From the cell containing the given text, extract its center point as [x, y] coordinate. 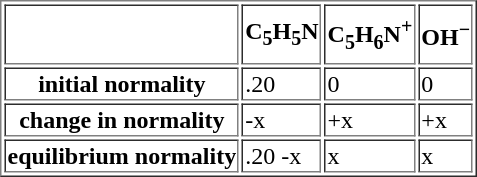
C5H5N [282, 34]
.20 [282, 84]
change in normality [122, 120]
initial normality [122, 84]
equilibrium normality [122, 156]
C5H6N+ [370, 34]
OH− [446, 34]
.20 -x [282, 156]
-x [282, 120]
